Scan for the cell matching the given text and deliver its [X, Y] coordinate at center. 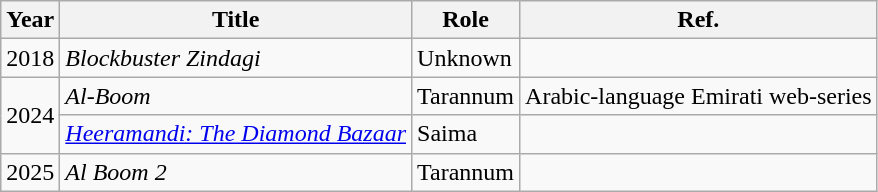
Heeramandi: The Diamond Bazaar [236, 134]
Arabic-language Emirati web-series [699, 96]
Ref. [699, 20]
Saima [466, 134]
2025 [30, 172]
Blockbuster Zindagi [236, 58]
Unknown [466, 58]
Role [466, 20]
Al Boom 2 [236, 172]
Al-Boom [236, 96]
2018 [30, 58]
2024 [30, 115]
Title [236, 20]
Year [30, 20]
